Output the [X, Y] coordinate of the center of the cell containing the given text.  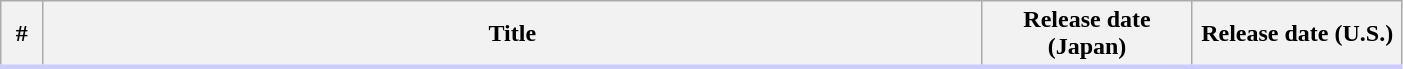
# [22, 34]
Release date (Japan) [1087, 34]
Title [512, 34]
Release date (U.S.) [1297, 34]
